Search for the cell housing the specified text and yield its (x, y) center coordinate. 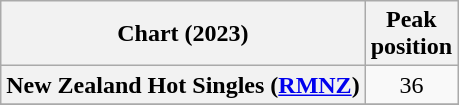
Peakposition (411, 34)
Chart (2023) (183, 34)
New Zealand Hot Singles (RMNZ) (183, 85)
36 (411, 85)
